Detect which cell encompasses the target text, then output its [x, y] center coordinate. 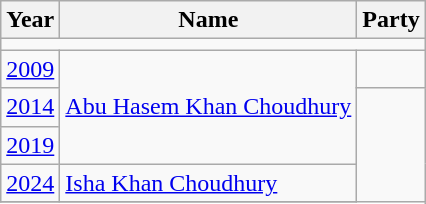
Abu Hasem Khan Choudhury [208, 107]
Name [208, 20]
Isha Khan Choudhury [208, 183]
2014 [30, 107]
2024 [30, 183]
Year [30, 20]
2009 [30, 69]
Party [391, 20]
2019 [30, 145]
